Scan for the cell matching the given text and deliver its [X, Y] coordinate at center. 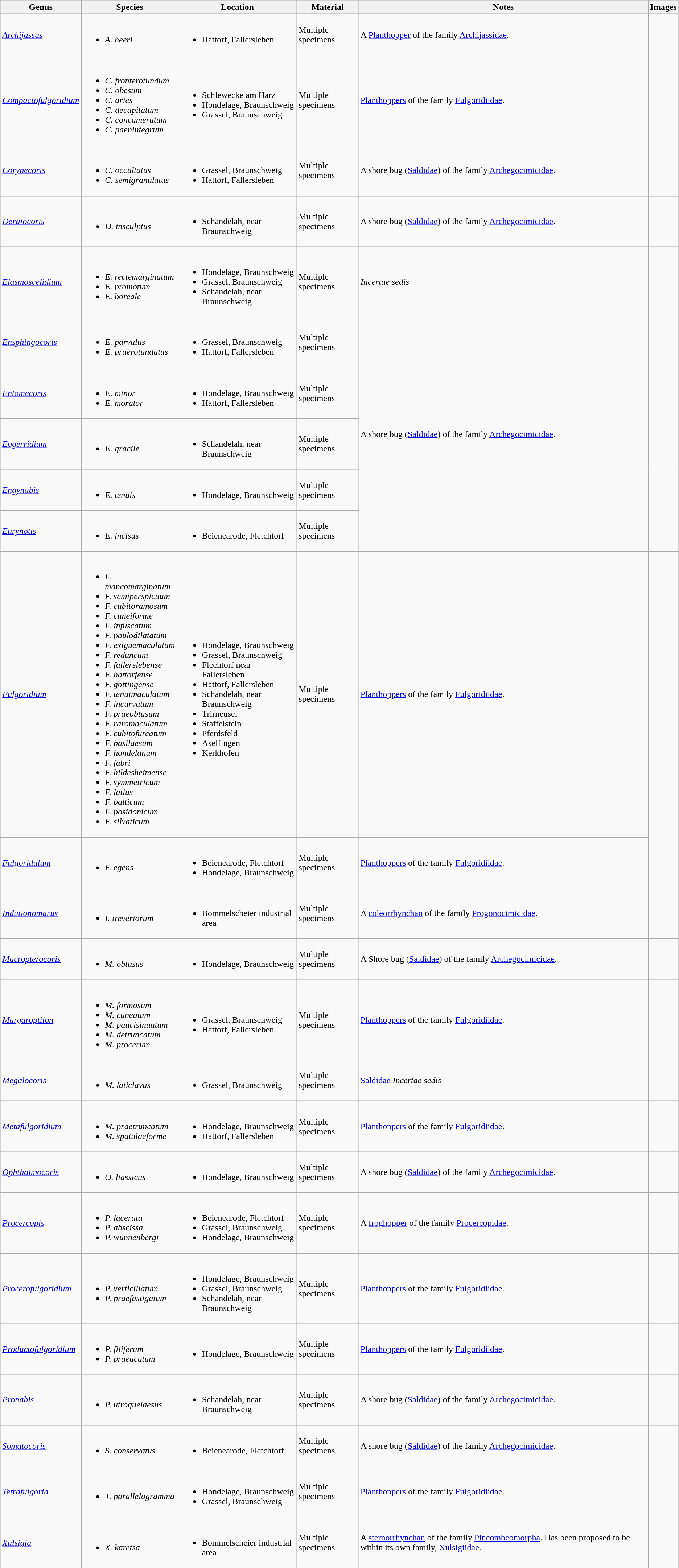
Notes [503, 7]
Tetrafulgoria [41, 1491]
E. parvulusE. praerotundatus [130, 342]
Species [130, 7]
E. tenuis [130, 490]
E. gracile [130, 444]
E. minorE. morator [130, 393]
Hattorf, Fallersleben [237, 35]
A Planthopper of the family Archijassidae. [503, 35]
Eurynotis [41, 531]
X. karetsa [130, 1542]
C. fronterotundumC. obesumC. ariesC. decapitatumC. concameratumC. paenintegrum [130, 100]
P. utroquelaesus [130, 1400]
Hondelage, BraunschweigGrassel, Braunschweig [237, 1491]
Beienearode, FletchtorfGrassel, BraunschweigHondelage, Braunschweig [237, 1223]
Saldidae Incertae sedis [503, 1081]
Archijassus [41, 35]
Grassel, Braunschweig [237, 1081]
Margaroptilon [41, 1020]
F. egens [130, 862]
Compactofulgoridium [41, 100]
Fulgoridulum [41, 862]
A. heeri [130, 35]
A sternorrhynchan of the family Pincombeomorpha. Has been proposed to be within its own family, Xulsigiidae. [503, 1542]
Pronabis [41, 1400]
Procercopis [41, 1223]
Images [663, 7]
Elasmoscelidium [41, 282]
Megalocoris [41, 1081]
A Shore bug (Saldidae) of the family Archegocimicidae. [503, 960]
P. lacerataP. abscissaP. wunnenbergi [130, 1223]
P. verticillatumP. praefastigatum [130, 1288]
Incertae sedis [503, 282]
Somatocoris [41, 1445]
A coleorrhynchan of the family Progonocimicidae. [503, 913]
Genus [41, 7]
Engynabis [41, 490]
E. rectemarginatumE. promotumE. boreale [130, 282]
Xulsigia [41, 1542]
Entomecoris [41, 393]
Ophthalmocoris [41, 1172]
S. conservatus [130, 1445]
Productofulgoridium [41, 1349]
Schlewecke am HarzHondelage, BraunschweigGrassel, Braunschweig [237, 100]
Corynecoris [41, 170]
T. parallelogramma [130, 1491]
Beienearode, FletchtorfHondelage, Braunschweig [237, 862]
Ensphingocoris [41, 342]
O. liassicus [130, 1172]
P. filiferumP. praeacutum [130, 1349]
M. obtusus [130, 960]
D. insculptus [130, 221]
M. laticlavus [130, 1081]
E. incisus [130, 531]
Metafulgoridium [41, 1126]
A froghopper of the family Procercopidae. [503, 1223]
Material [328, 7]
Deraiocoris [41, 221]
Location [237, 7]
Procerofulgoridium [41, 1288]
M. formosumM. cuneatumM. paucisinuatumM. detruncatumM. procerum [130, 1020]
Indutionomarus [41, 913]
Eogerridium [41, 444]
Fulgoridium [41, 694]
I. treveriorum [130, 913]
Macropterocoris [41, 960]
C. occultatusC. semigranulatus [130, 170]
M. praetruncatumM. spatulaeforme [130, 1126]
